From the cell containing the given text, extract its center point as [x, y] coordinate. 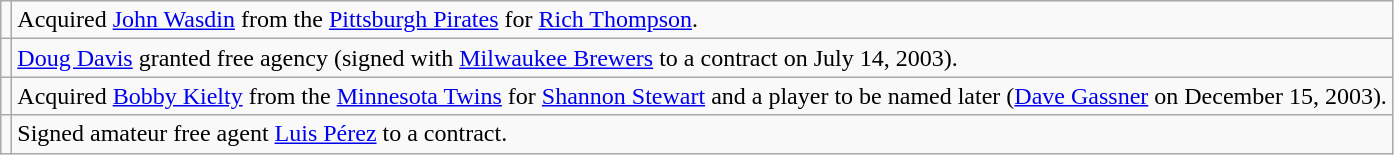
Signed amateur free agent Luis Pérez to a contract. [702, 134]
Doug Davis granted free agency (signed with Milwaukee Brewers to a contract on July 14, 2003). [702, 58]
Acquired John Wasdin from the Pittsburgh Pirates for Rich Thompson. [702, 20]
Acquired Bobby Kielty from the Minnesota Twins for Shannon Stewart and a player to be named later (Dave Gassner on December 15, 2003). [702, 96]
